For the text-containing cell, return its midpoint in [X, Y] coordinate format. 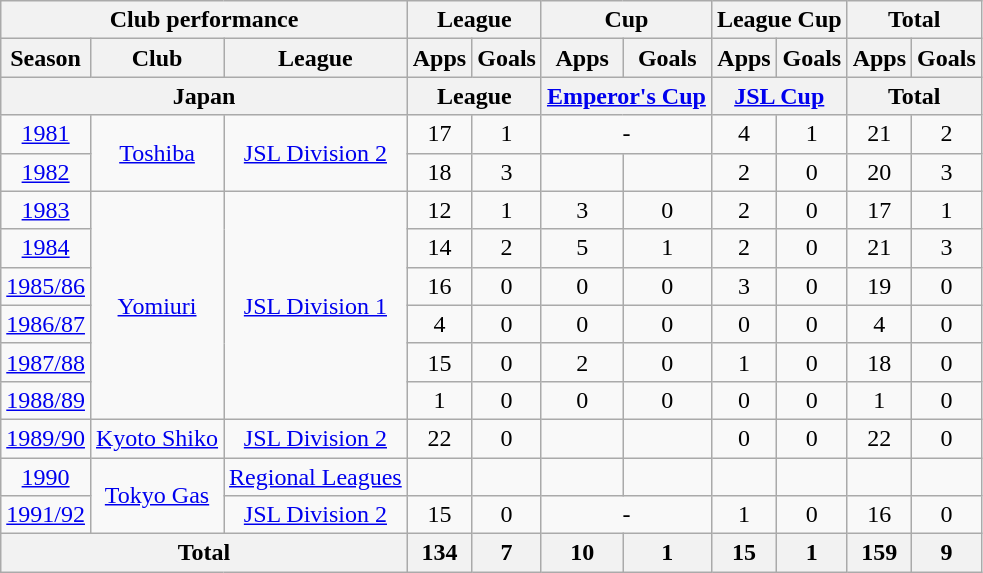
1986/87 [46, 324]
12 [439, 210]
Season [46, 58]
1983 [46, 210]
Emperor's Cup [626, 96]
Tokyo Gas [156, 496]
7 [507, 553]
Yomiuri [156, 305]
JSL Cup [779, 96]
19 [879, 286]
1988/89 [46, 400]
1985/86 [46, 286]
JSL Division 1 [316, 305]
1989/90 [46, 438]
159 [879, 553]
League Cup [779, 20]
134 [439, 553]
Club [156, 58]
1991/92 [46, 515]
1984 [46, 248]
5 [582, 248]
14 [439, 248]
9 [947, 553]
Cup [626, 20]
Japan [204, 96]
Toshiba [156, 153]
Kyoto Shiko [156, 438]
1987/88 [46, 362]
10 [582, 553]
Club performance [204, 20]
1990 [46, 477]
1982 [46, 172]
Regional Leagues [316, 477]
1981 [46, 134]
20 [879, 172]
